Search for the cell housing the specified text and yield its [X, Y] center coordinate. 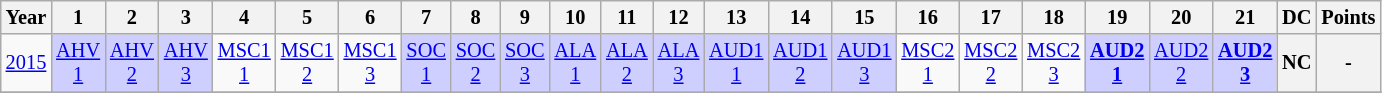
MSC22 [990, 63]
ALA3 [679, 63]
1 [78, 17]
- [1348, 63]
AHV1 [78, 63]
9 [524, 17]
21 [1245, 17]
20 [1181, 17]
SOC3 [524, 63]
ALA1 [575, 63]
11 [627, 17]
NC [1296, 63]
AHV2 [132, 63]
8 [476, 17]
13 [736, 17]
MSC21 [928, 63]
Points [1348, 17]
17 [990, 17]
7 [426, 17]
3 [186, 17]
MSC23 [1054, 63]
10 [575, 17]
AUD12 [800, 63]
16 [928, 17]
2015 [26, 63]
14 [800, 17]
Year [26, 17]
6 [370, 17]
MSC12 [308, 63]
AUD11 [736, 63]
ALA2 [627, 63]
MSC13 [370, 63]
AUD13 [864, 63]
SOC1 [426, 63]
AUD21 [1117, 63]
18 [1054, 17]
DC [1296, 17]
19 [1117, 17]
12 [679, 17]
15 [864, 17]
4 [244, 17]
AHV3 [186, 63]
2 [132, 17]
AUD22 [1181, 63]
AUD23 [1245, 63]
5 [308, 17]
SOC2 [476, 63]
MSC11 [244, 63]
